Return the [X, Y] coordinate for the center point of the cell that contains the specified text.  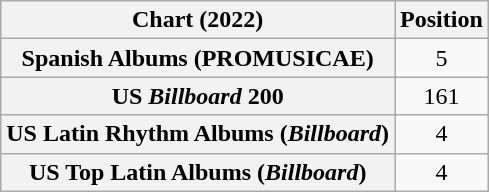
US Latin Rhythm Albums (Billboard) [198, 134]
Spanish Albums (PROMUSICAE) [198, 58]
US Billboard 200 [198, 96]
161 [442, 96]
US Top Latin Albums (Billboard) [198, 172]
Position [442, 20]
5 [442, 58]
Chart (2022) [198, 20]
